Pinpoint the cell where the given text exists, returning its [X, Y] midpoint coordinate. 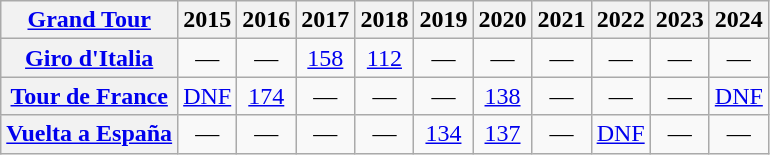
134 [444, 134]
2015 [208, 20]
2021 [562, 20]
2017 [326, 20]
Grand Tour [90, 20]
2024 [738, 20]
2018 [384, 20]
158 [326, 58]
Giro d'Italia [90, 58]
2022 [620, 20]
112 [384, 58]
174 [266, 96]
2023 [680, 20]
Vuelta a España [90, 134]
138 [502, 96]
2016 [266, 20]
2019 [444, 20]
137 [502, 134]
Tour de France [90, 96]
2020 [502, 20]
